Extract the [X, Y] coordinate from the center of the cell holding the provided text.  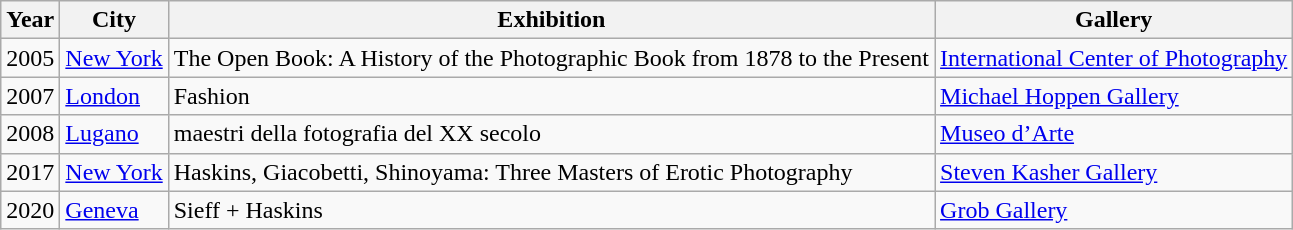
2007 [30, 96]
Museo d’Arte [1114, 134]
City [114, 20]
Sieff + Haskins [551, 210]
2008 [30, 134]
maestri della fotografia del XX secolo [551, 134]
Exhibition [551, 20]
The Open Book: A History of the Photographic Book from 1878 to the Present [551, 58]
Grob Gallery [1114, 210]
Year [30, 20]
Geneva [114, 210]
Haskins, Giacobetti, Shinoyama: Three Masters of Erotic Photography [551, 172]
Michael Hoppen Gallery [1114, 96]
Lugano [114, 134]
Gallery [1114, 20]
2017 [30, 172]
London [114, 96]
International Center of Photography [1114, 58]
2020 [30, 210]
2005 [30, 58]
Fashion [551, 96]
Steven Kasher Gallery [1114, 172]
